Provide the [x, y] coordinate of the cell's center where the given text is located.  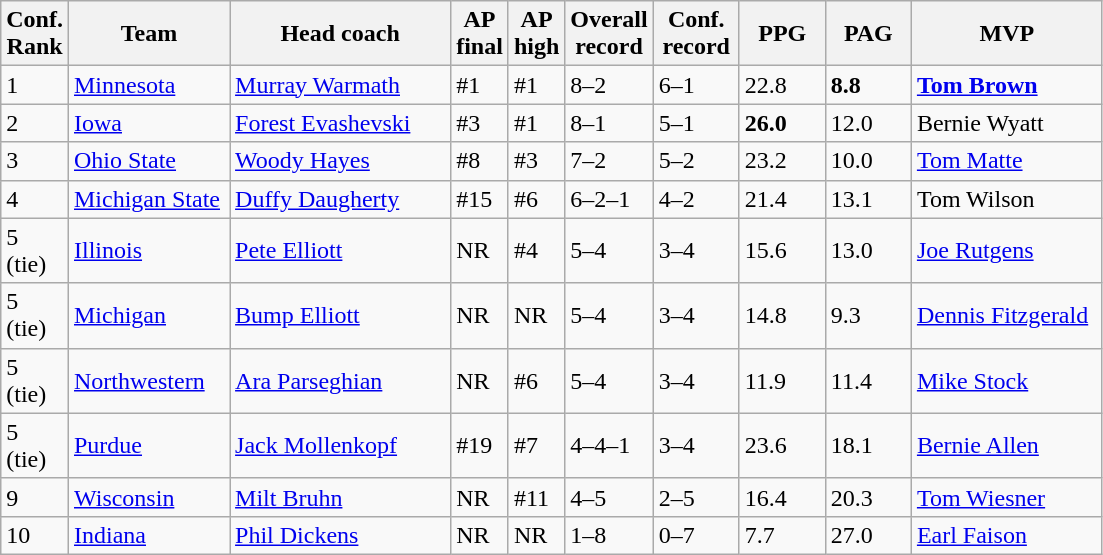
Ara Parseghian [340, 380]
Head coach [340, 34]
Woody Hayes [340, 161]
Pete Elliott [340, 250]
Joe Rutgens [1006, 250]
Forest Evashevski [340, 123]
2–5 [696, 497]
Duffy Daugherty [340, 199]
Team [148, 34]
Tom Matte [1006, 161]
12.0 [868, 123]
Phil Dickens [340, 535]
4–4–1 [609, 446]
26.0 [782, 123]
11.9 [782, 380]
10 [35, 535]
1 [35, 85]
4–2 [696, 199]
Tom Wilson [1006, 199]
18.1 [868, 446]
6–2–1 [609, 199]
Indiana [148, 535]
MVP [1006, 34]
7–2 [609, 161]
3 [35, 161]
AP high [536, 34]
PAG [868, 34]
Tom Brown [1006, 85]
Purdue [148, 446]
AP final [480, 34]
#8 [480, 161]
8.8 [868, 85]
Tom Wiesner [1006, 497]
8–1 [609, 123]
5–1 [696, 123]
23.6 [782, 446]
20.3 [868, 497]
Ohio State [148, 161]
Michigan State [148, 199]
6–1 [696, 85]
#11 [536, 497]
#19 [480, 446]
Minnesota [148, 85]
Conf. Rank [35, 34]
Illinois [148, 250]
16.4 [782, 497]
Bernie Wyatt [1006, 123]
Milt Bruhn [340, 497]
PPG [782, 34]
13.1 [868, 199]
Earl Faison [1006, 535]
Conf. record [696, 34]
15.6 [782, 250]
1–8 [609, 535]
9 [35, 497]
Dennis Fitzgerald [1006, 316]
Overall record [609, 34]
#15 [480, 199]
5–2 [696, 161]
27.0 [868, 535]
11.4 [868, 380]
9.3 [868, 316]
Northwestern [148, 380]
Mike Stock [1006, 380]
2 [35, 123]
Michigan [148, 316]
Bump Elliott [340, 316]
23.2 [782, 161]
Iowa [148, 123]
Bernie Allen [1006, 446]
4–5 [609, 497]
#4 [536, 250]
Wisconsin [148, 497]
8–2 [609, 85]
#7 [536, 446]
Murray Warmath [340, 85]
7.7 [782, 535]
Jack Mollenkopf [340, 446]
14.8 [782, 316]
4 [35, 199]
10.0 [868, 161]
13.0 [868, 250]
21.4 [782, 199]
22.8 [782, 85]
0–7 [696, 535]
